Find where the given text appears and provide that cell's center as (X, Y) coordinate. 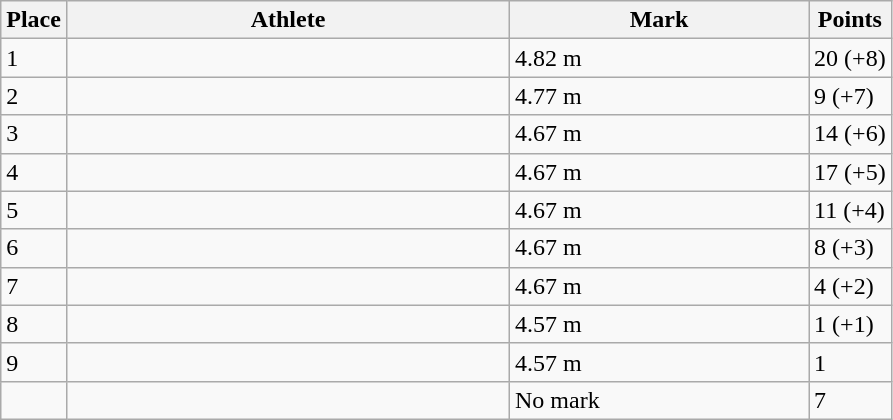
11 (+4) (850, 210)
20 (+8) (850, 58)
No mark (660, 400)
8 (+3) (850, 248)
6 (34, 248)
Athlete (288, 20)
17 (+5) (850, 172)
Points (850, 20)
14 (+6) (850, 134)
4 (+2) (850, 286)
4 (34, 172)
2 (34, 96)
9 (34, 362)
8 (34, 324)
3 (34, 134)
Place (34, 20)
4.77 m (660, 96)
1 (+1) (850, 324)
5 (34, 210)
Mark (660, 20)
9 (+7) (850, 96)
4.82 m (660, 58)
